Find where the given text appears and provide that cell's center as [x, y] coordinate. 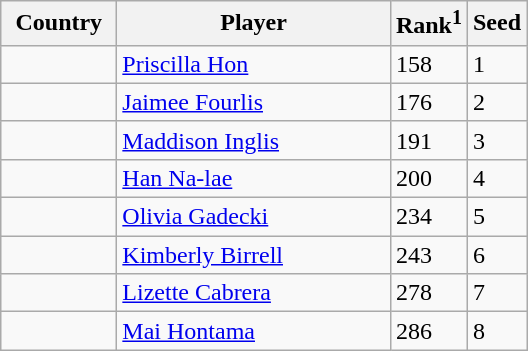
286 [428, 331]
Mai Hontama [254, 331]
7 [496, 293]
Kimberly Birrell [254, 255]
158 [428, 64]
6 [496, 255]
3 [496, 140]
Lizette Cabrera [254, 293]
Olivia Gadecki [254, 217]
2 [496, 102]
Country [59, 24]
234 [428, 217]
8 [496, 331]
Maddison Inglis [254, 140]
200 [428, 178]
176 [428, 102]
4 [496, 178]
Rank1 [428, 24]
Han Na-lae [254, 178]
243 [428, 255]
Priscilla Hon [254, 64]
191 [428, 140]
1 [496, 64]
Jaimee Fourlis [254, 102]
Seed [496, 24]
5 [496, 217]
278 [428, 293]
Player [254, 24]
